Capture the cell that displays the provided text and extract its (X, Y) central coordinate. 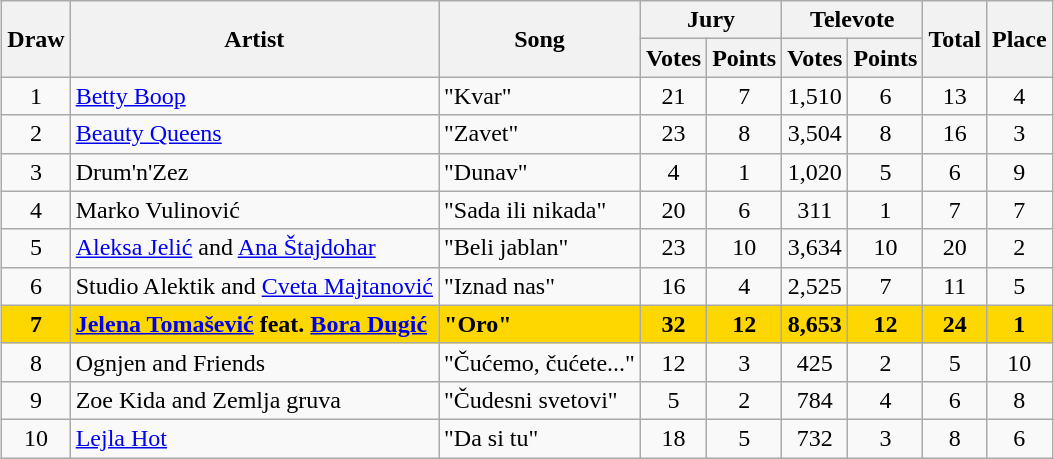
3,504 (815, 134)
311 (815, 210)
3,634 (815, 248)
"Sada ili nikada" (540, 210)
732 (815, 438)
"Iznad nas" (540, 286)
"Dunav" (540, 172)
1,020 (815, 172)
11 (955, 286)
"Zavet" (540, 134)
Beauty Queens (254, 134)
Aleksa Jelić and Ana Štajdohar (254, 248)
21 (673, 96)
Drum'n'Zez (254, 172)
32 (673, 324)
"Da si tu" (540, 438)
425 (815, 362)
"Beli jablan" (540, 248)
"Čućemo, čućete..." (540, 362)
Song (540, 39)
18 (673, 438)
Lejla Hot (254, 438)
Artist (254, 39)
"Kvar" (540, 96)
784 (815, 400)
13 (955, 96)
Studio Alektik and Cveta Majtanović (254, 286)
Zoe Kida and Zemlja gruva (254, 400)
Jury (710, 20)
Total (955, 39)
Place (1019, 39)
1,510 (815, 96)
Ognjen and Friends (254, 362)
Betty Boop (254, 96)
Jelena Tomašević feat. Bora Dugić (254, 324)
2,525 (815, 286)
"Oro" (540, 324)
Televote (852, 20)
Draw (36, 39)
8,653 (815, 324)
"Čudesni svetovi" (540, 400)
Marko Vulinović (254, 210)
24 (955, 324)
